Scan for the cell matching the given text and deliver its [X, Y] coordinate at center. 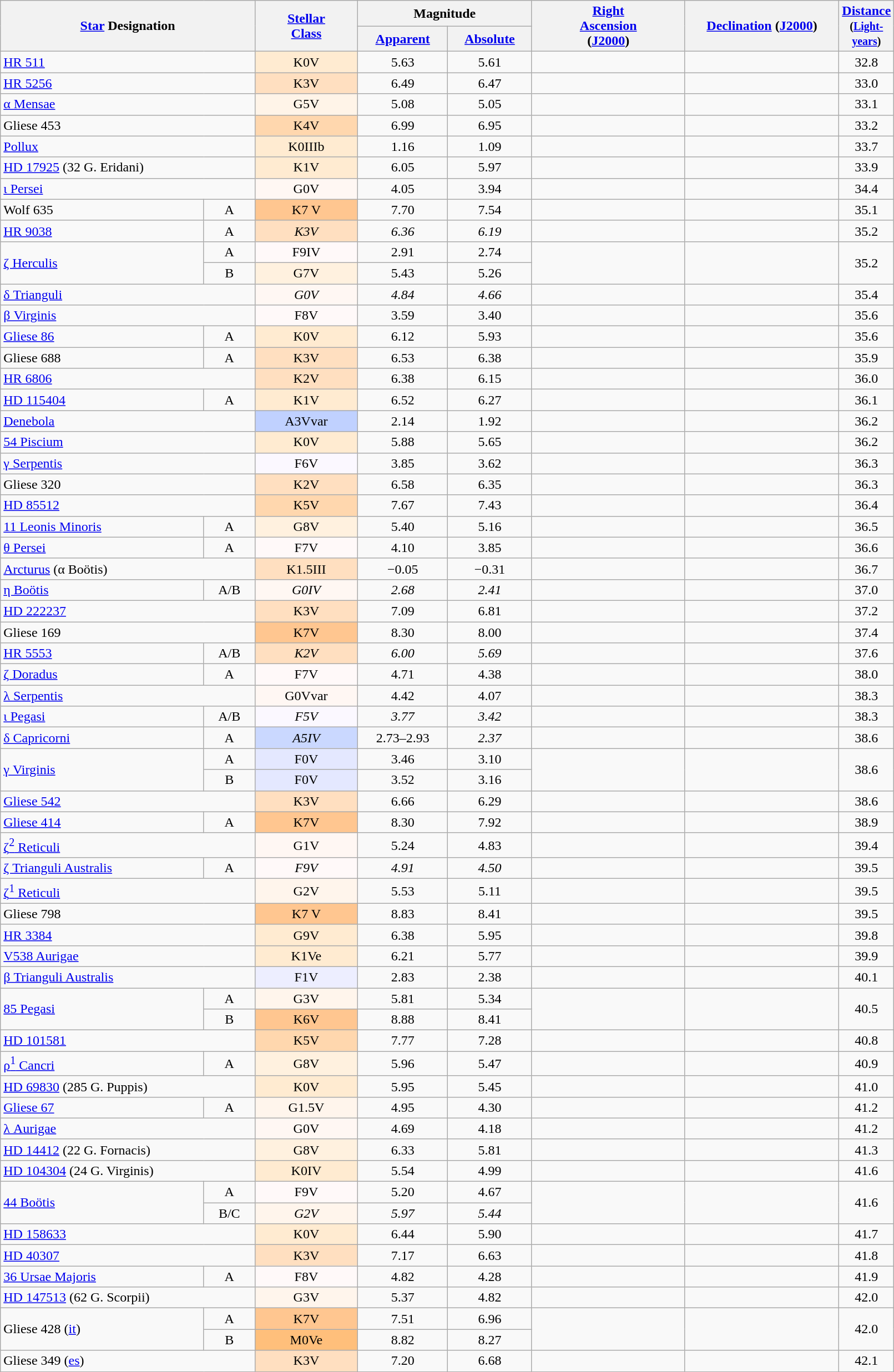
Arcturus (α Boötis) [128, 569]
6.66 [403, 801]
36 Ursae Majoris [102, 1277]
β Trianguli Australis [128, 977]
4.18 [489, 1128]
5.63 [403, 62]
HR 9038 [102, 231]
33.0 [867, 83]
3.40 [489, 316]
HR 6806 [128, 379]
6.95 [489, 125]
StellarClass [306, 26]
36.6 [867, 548]
38.0 [867, 675]
6.63 [489, 1255]
7.77 [403, 1041]
5.16 [489, 526]
35.1 [867, 210]
4.66 [489, 295]
δ Capricorni [102, 738]
5.88 [403, 442]
Gliese 67 [102, 1107]
3.77 [403, 717]
Gliese 688 [102, 358]
HR 5256 [128, 83]
2.14 [403, 421]
35.4 [867, 295]
5.90 [489, 1234]
39.9 [867, 956]
λ Serpentis [128, 696]
Pollux [128, 146]
11 Leonis Minoris [102, 526]
4.99 [489, 1171]
6.12 [403, 337]
5.96 [403, 1064]
4.50 [489, 868]
HD 222237 [128, 611]
8.27 [489, 1340]
ι Persei [128, 189]
θ Persei [102, 548]
6.58 [403, 484]
HD 14412 (22 G. Fornacis) [128, 1150]
K4V [306, 125]
7.43 [489, 505]
HR 3384 [128, 935]
F5V [306, 717]
6.19 [489, 231]
5.61 [489, 62]
1.09 [489, 146]
5.11 [489, 891]
44 Boötis [102, 1203]
4.95 [403, 1107]
5.53 [403, 891]
37.0 [867, 590]
F9IV [306, 252]
54 Piscium [128, 442]
3.52 [403, 780]
3.94 [489, 189]
37.2 [867, 611]
6.21 [403, 956]
7.20 [403, 1361]
7.09 [403, 611]
G0IV [306, 590]
ζ Doradus [102, 675]
2.41 [489, 590]
HD 69830 (285 G. Puppis) [128, 1086]
36.5 [867, 526]
γ Serpentis [128, 463]
6.36 [403, 231]
8.88 [403, 1020]
32.8 [867, 62]
7.92 [489, 822]
33.2 [867, 125]
η Boötis [102, 590]
6.00 [403, 654]
33.1 [867, 104]
Magnitude [445, 13]
36.0 [867, 379]
40.5 [867, 1009]
40.9 [867, 1064]
ζ Trianguli Australis [102, 868]
39.8 [867, 935]
A5IV [306, 738]
6.29 [489, 801]
6.47 [489, 83]
HD 158633 [128, 1234]
2.91 [403, 252]
F6V [306, 463]
6.05 [403, 168]
36.4 [867, 505]
M0Ve [306, 1340]
4.67 [489, 1192]
Gliese 349 (es) [128, 1361]
5.44 [489, 1213]
4.05 [403, 189]
F1V [306, 977]
ζ Herculis [102, 262]
8.00 [489, 632]
40.8 [867, 1041]
α Mensae [128, 104]
ζ2 Reticuli [128, 846]
B/C [229, 1213]
G1.5V [306, 1107]
−0.05 [403, 569]
5.34 [489, 999]
5.93 [489, 337]
33.7 [867, 146]
δ Trianguli [128, 295]
39.4 [867, 846]
HR 511 [128, 62]
37.4 [867, 632]
4.07 [489, 696]
5.24 [403, 846]
Gliese 798 [128, 914]
λ Aurigae [128, 1128]
Declination (J2000) [761, 26]
6.35 [489, 484]
3.10 [489, 759]
6.99 [403, 125]
6.52 [403, 400]
A3Vvar [306, 421]
6.96 [489, 1319]
5.26 [489, 273]
6.27 [489, 400]
Apparent [403, 39]
5.05 [489, 104]
6.33 [403, 1150]
HD 40307 [128, 1255]
41.0 [867, 1086]
Gliese 542 [128, 801]
ρ1 Cancri [102, 1064]
35.9 [867, 358]
3.16 [489, 780]
G9V [306, 935]
K0IV [306, 1171]
5.69 [489, 654]
8.83 [403, 914]
ζ1 Reticuli [128, 891]
34.4 [867, 189]
42.1 [867, 1361]
6.53 [403, 358]
33.9 [867, 168]
85 Pegasi [102, 1009]
G1V [306, 846]
8.82 [403, 1340]
3.59 [403, 316]
2.83 [403, 977]
β Virginis [128, 316]
38.9 [867, 822]
7.67 [403, 505]
Gliese 86 [102, 337]
4.42 [403, 696]
36.7 [867, 569]
Wolf 635 [102, 210]
HD 101581 [128, 1041]
41.8 [867, 1255]
6.49 [403, 83]
K6V [306, 1020]
4.69 [403, 1128]
5.54 [403, 1171]
6.68 [489, 1361]
41.3 [867, 1150]
4.71 [403, 675]
4.38 [489, 675]
7.17 [403, 1255]
HD 85512 [128, 505]
2.37 [489, 738]
3.62 [489, 463]
5.37 [403, 1298]
40.1 [867, 977]
HD 17925 (32 G. Eridani) [128, 168]
7.54 [489, 210]
4.83 [489, 846]
4.91 [403, 868]
−0.31 [489, 569]
G0Vvar [306, 696]
HD 147513 (62 G. Scorpii) [128, 1298]
36.1 [867, 400]
5.43 [403, 273]
K1.5III [306, 569]
6.15 [489, 379]
Gliese 169 [128, 632]
4.30 [489, 1107]
G7V [306, 273]
Star Designation [128, 26]
5.08 [403, 104]
3.42 [489, 717]
RightAscension(J2000) [608, 26]
1.16 [403, 146]
6.81 [489, 611]
Absolute [489, 39]
2.68 [403, 590]
HD 104304 (24 G. Virginis) [128, 1171]
5.20 [403, 1192]
41.7 [867, 1234]
1.92 [489, 421]
Gliese 320 [128, 484]
G5V [306, 104]
7.28 [489, 1041]
6.44 [403, 1234]
41.9 [867, 1277]
Gliese 428 (it) [102, 1329]
5.65 [489, 442]
4.84 [403, 295]
HR 5553 [102, 654]
7.51 [403, 1319]
3.46 [403, 759]
4.28 [489, 1277]
5.45 [489, 1086]
4.10 [403, 548]
ι Pegasi [102, 717]
5.47 [489, 1064]
2.38 [489, 977]
7.70 [403, 210]
5.77 [489, 956]
Denebola [128, 421]
2.74 [489, 252]
Distance(Light-years) [867, 26]
V538 Aurigae [128, 956]
K1Ve [306, 956]
γ Virginis [102, 769]
HD 115404 [102, 400]
5.40 [403, 526]
37.6 [867, 654]
Gliese 414 [102, 822]
K0IIIb [306, 146]
2.73–2.93 [403, 738]
Gliese 453 [128, 125]
